Detect which cell encompasses the target text, then output its [X, Y] center coordinate. 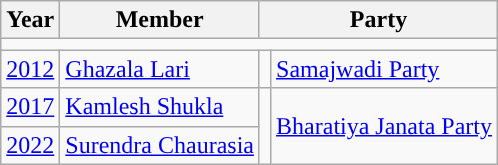
2012 [30, 69]
Bharatiya Janata Party [384, 126]
Party [378, 20]
Member [160, 20]
Surendra Chaurasia [160, 145]
2022 [30, 145]
Year [30, 20]
Samajwadi Party [384, 69]
2017 [30, 107]
Kamlesh Shukla [160, 107]
Ghazala Lari [160, 69]
